Provide the (X, Y) coordinate of the cell's center where the given text is located.  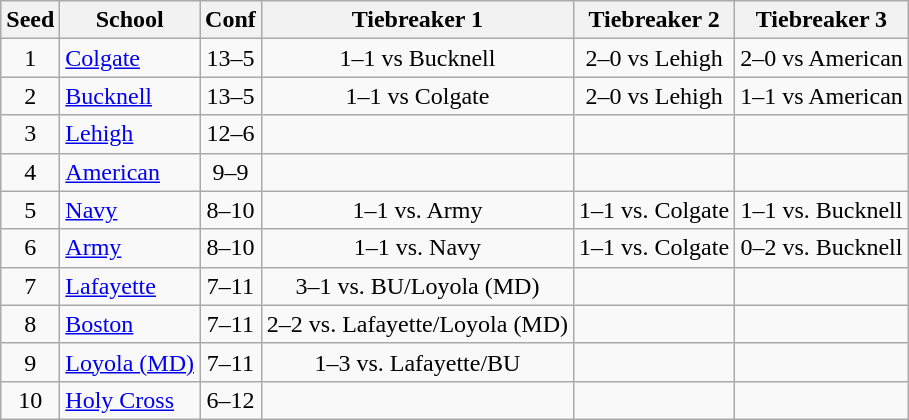
2–2 vs. Lafayette/Loyola (MD) (417, 324)
Bucknell (130, 96)
10 (30, 400)
3–1 vs. BU/Loyola (MD) (417, 286)
5 (30, 210)
9 (30, 362)
Colgate (130, 58)
American (130, 172)
7 (30, 286)
1 (30, 58)
3 (30, 134)
6 (30, 248)
12–6 (231, 134)
4 (30, 172)
1–1 vs. Bucknell (822, 210)
1–1 vs Colgate (417, 96)
Navy (130, 210)
Conf (231, 20)
2 (30, 96)
Tiebreaker 1 (417, 20)
2–0 vs American (822, 58)
Holy Cross (130, 400)
0–2 vs. Bucknell (822, 248)
1–3 vs. Lafayette/BU (417, 362)
Lehigh (130, 134)
6–12 (231, 400)
1–1 vs. Navy (417, 248)
1–1 vs. Army (417, 210)
School (130, 20)
Seed (30, 20)
Loyola (MD) (130, 362)
Tiebreaker 3 (822, 20)
9–9 (231, 172)
Tiebreaker 2 (654, 20)
Army (130, 248)
8 (30, 324)
Boston (130, 324)
1–1 vs American (822, 96)
Lafayette (130, 286)
1–1 vs Bucknell (417, 58)
